Return the (X, Y) coordinate for the center point of the cell that contains the specified text.  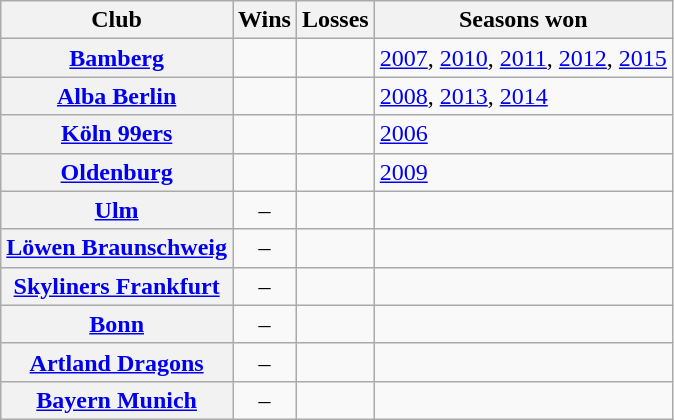
Artland Dragons (117, 362)
Löwen Braunschweig (117, 248)
Skyliners Frankfurt (117, 286)
Losses (335, 20)
Alba Berlin (117, 96)
Club (117, 20)
2008, 2013, 2014 (523, 96)
2006 (523, 134)
Bayern Munich (117, 400)
Seasons won (523, 20)
2007, 2010, 2011, 2012, 2015 (523, 58)
2009 (523, 172)
Ulm (117, 210)
Bonn (117, 324)
Bamberg (117, 58)
Köln 99ers (117, 134)
Wins (264, 20)
Oldenburg (117, 172)
